For the text-containing cell, return its midpoint in [X, Y] coordinate format. 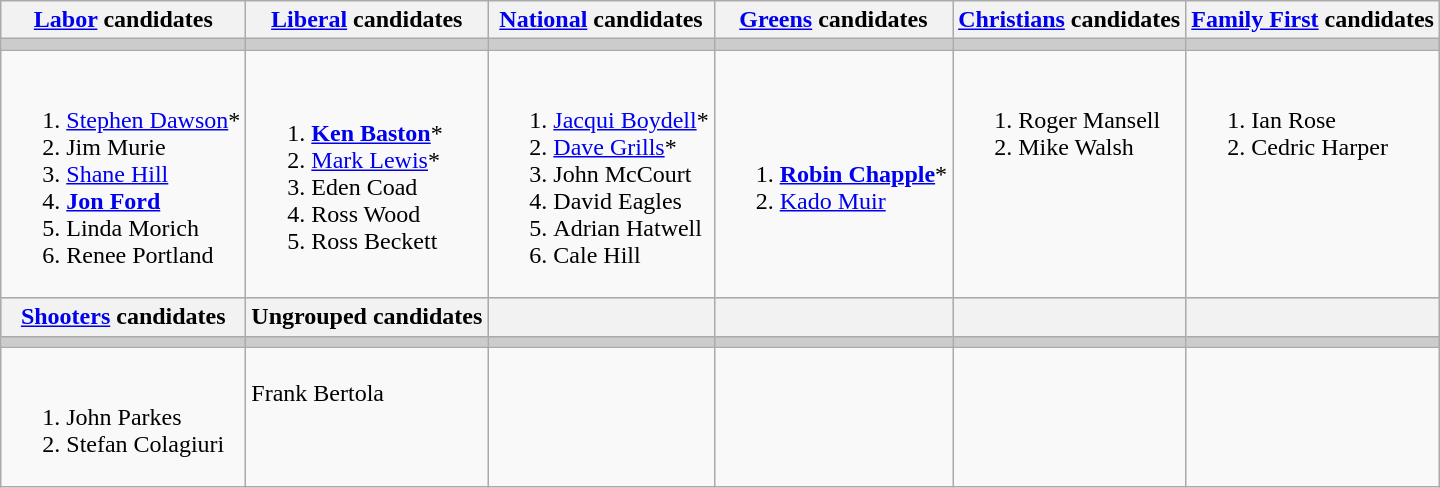
Greens candidates [833, 20]
Stephen Dawson*Jim MurieShane HillJon FordLinda MorichRenee Portland [124, 174]
Labor candidates [124, 20]
John ParkesStefan Colagiuri [124, 417]
Roger MansellMike Walsh [1070, 174]
National candidates [601, 20]
Ian RoseCedric Harper [1313, 174]
Frank Bertola [367, 417]
Robin Chapple*Kado Muir [833, 174]
Ungrouped candidates [367, 317]
Family First candidates [1313, 20]
Christians candidates [1070, 20]
Jacqui Boydell*Dave Grills*John McCourtDavid EaglesAdrian HatwellCale Hill [601, 174]
Shooters candidates [124, 317]
Ken Baston*Mark Lewis*Eden CoadRoss WoodRoss Beckett [367, 174]
Liberal candidates [367, 20]
